Search for the cell housing the specified text and yield its [X, Y] center coordinate. 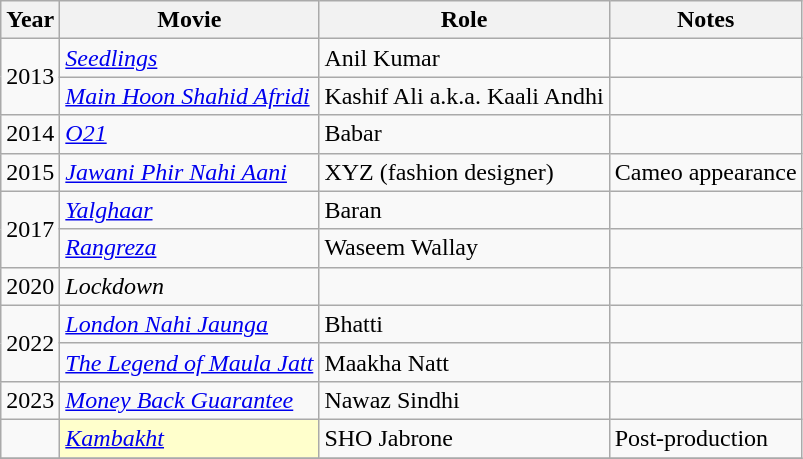
Kashif Ali a.k.a. Kaali Andhi [464, 96]
Waseem Wallay [464, 248]
Kambakht [190, 438]
Babar [464, 134]
Money Back Guarantee [190, 400]
Notes [706, 20]
2022 [30, 343]
The Legend of Maula Jatt [190, 362]
Post-production [706, 438]
Role [464, 20]
2014 [30, 134]
XYZ (fashion designer) [464, 172]
2023 [30, 400]
2017 [30, 229]
Maakha Natt [464, 362]
2015 [30, 172]
2020 [30, 286]
Rangreza [190, 248]
Anil Kumar [464, 58]
O21 [190, 134]
2013 [30, 77]
Nawaz Sindhi [464, 400]
Baran [464, 210]
Seedlings [190, 58]
Bhatti [464, 324]
Year [30, 20]
Jawani Phir Nahi Aani [190, 172]
Movie [190, 20]
Lockdown [190, 286]
Cameo appearance [706, 172]
SHO Jabrone [464, 438]
Main Hoon Shahid Afridi [190, 96]
London Nahi Jaunga [190, 324]
Yalghaar [190, 210]
